Return [x, y] of the center of cell containing provided text 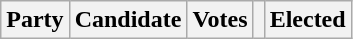
Votes [220, 20]
Candidate [128, 20]
Party [35, 20]
Elected [308, 20]
